Detect which cell encompasses the target text, then output its [X, Y] center coordinate. 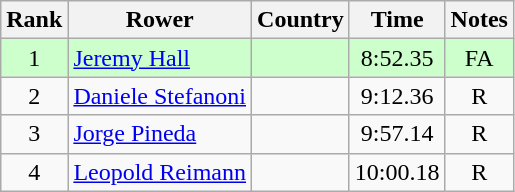
Rank [34, 20]
8:52.35 [397, 58]
Time [397, 20]
Leopold Reimann [160, 172]
FA [479, 58]
Notes [479, 20]
9:57.14 [397, 134]
2 [34, 96]
9:12.36 [397, 96]
3 [34, 134]
10:00.18 [397, 172]
Jorge Pineda [160, 134]
4 [34, 172]
Jeremy Hall [160, 58]
Country [301, 20]
Daniele Stefanoni [160, 96]
Rower [160, 20]
1 [34, 58]
